Pinpoint the cell where the given text exists, returning its (x, y) midpoint coordinate. 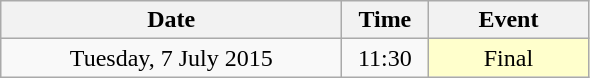
Tuesday, 7 July 2015 (172, 58)
Time (385, 20)
Event (508, 20)
11:30 (385, 58)
Final (508, 58)
Date (172, 20)
